Locate the cell with the specified text and output its [x, y] center coordinate. 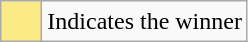
Indicates the winner [145, 22]
